Provide the [x, y] coordinate of the cell's center where the given text is located.  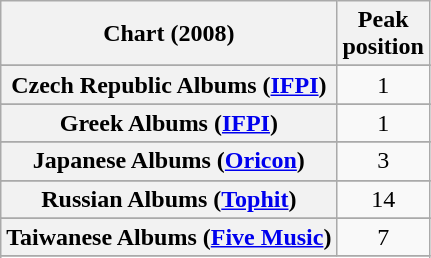
Taiwanese Albums (Five Music) [169, 237]
Japanese Albums (Oricon) [169, 161]
Peakposition [383, 34]
Russian Albums (Tophit) [169, 199]
14 [383, 199]
7 [383, 237]
Chart (2008) [169, 34]
Greek Albums (IFPI) [169, 123]
Czech Republic Albums (IFPI) [169, 85]
3 [383, 161]
